Search for the cell housing the specified text and yield its (X, Y) center coordinate. 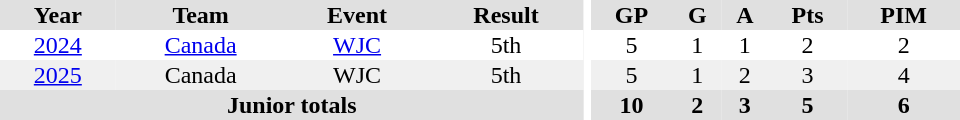
Junior totals (292, 105)
Event (358, 15)
Pts (808, 15)
PIM (904, 15)
Year (58, 15)
G (698, 15)
10 (631, 105)
6 (904, 105)
4 (904, 75)
A (745, 15)
Team (201, 15)
Result (506, 15)
2024 (58, 45)
2025 (58, 75)
GP (631, 15)
